Return [x, y] of the center of cell containing provided text 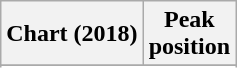
Chart (2018) [72, 34]
Peak position [189, 34]
